From the cell containing the given text, extract its center point as [x, y] coordinate. 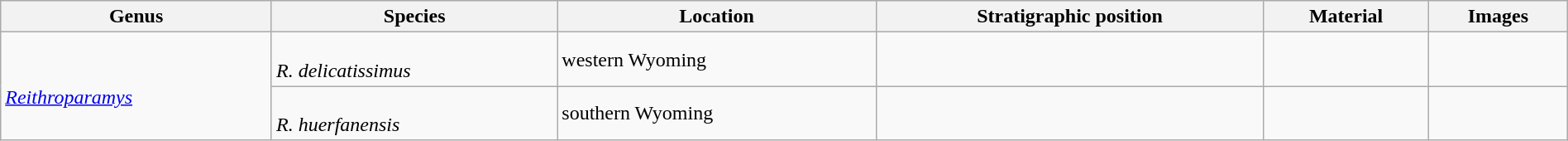
Genus [136, 17]
R. huerfanensis [414, 113]
Location [716, 17]
Stratigraphic position [1070, 17]
Material [1346, 17]
southern Wyoming [716, 113]
Species [414, 17]
western Wyoming [716, 60]
Images [1498, 17]
R. delicatissimus [414, 60]
Reithroparamys [136, 86]
